Extract the (X, Y) coordinate from the center of the cell holding the provided text.  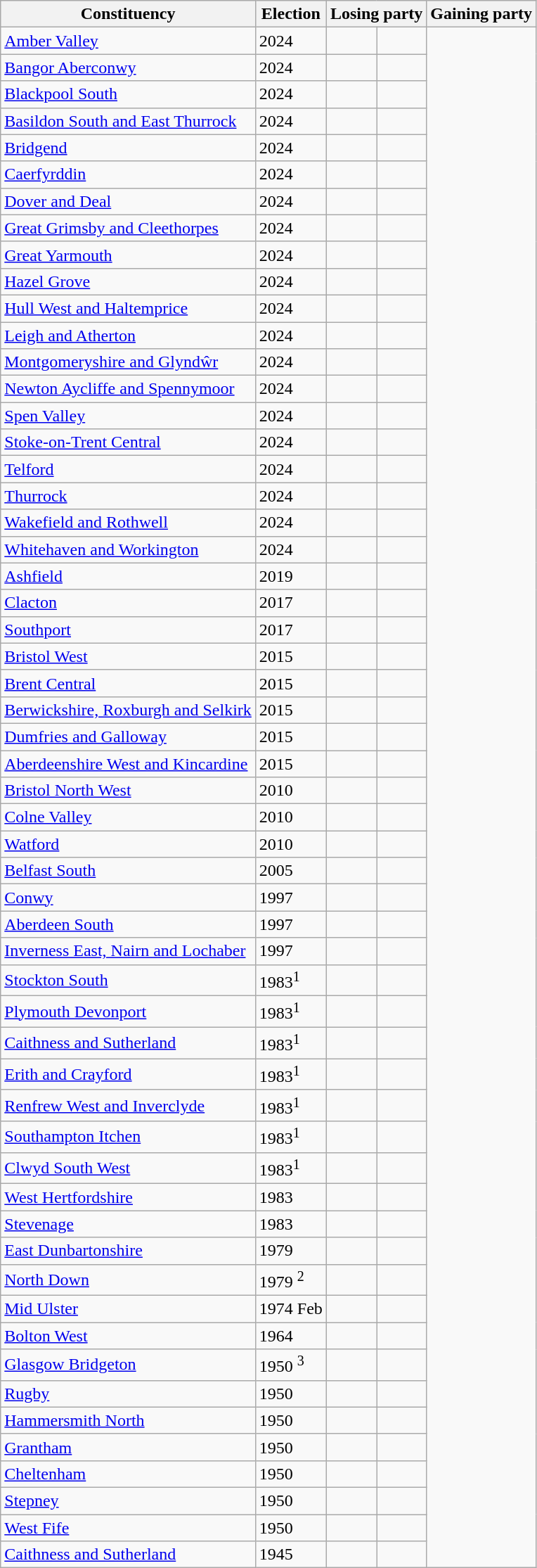
Blackpool South (128, 94)
1964 (291, 1336)
Losing party (376, 14)
1945 (291, 1555)
2019 (291, 576)
Bangor Aberconwy (128, 68)
Montgomeryshire and Glyndŵr (128, 362)
West Hertfordshire (128, 1197)
2005 (291, 871)
Amber Valley (128, 41)
Telford (128, 469)
Stockton South (128, 981)
Inverness East, Nairn and Lochaber (128, 951)
Stepney (128, 1501)
Constituency (128, 14)
Ashfield (128, 576)
Spen Valley (128, 416)
Newton Aycliffe and Spennymoor (128, 389)
1974 Feb (291, 1309)
Renfrew West and Inverclyde (128, 1106)
East Dunbartonshire (128, 1251)
Plymouth Devonport (128, 1012)
Brent Central (128, 683)
Stoke-on-Trent Central (128, 442)
1950 3 (291, 1365)
Thurrock (128, 496)
Leigh and Atherton (128, 336)
Berwickshire, Roxburgh and Selkirk (128, 710)
Clwyd South West (128, 1168)
Bolton West (128, 1336)
Gaining party (481, 14)
Election (291, 14)
Hammersmith North (128, 1420)
Bristol West (128, 656)
North Down (128, 1280)
Great Grimsby and Cleethorpes (128, 228)
Cheltenham (128, 1474)
Bristol North West (128, 791)
Aberdeen South (128, 924)
West Fife (128, 1528)
Caerfyrddin (128, 174)
Basildon South and East Thurrock (128, 121)
Hazel Grove (128, 281)
1979 2 (291, 1280)
Stevenage (128, 1224)
Bridgend (128, 148)
Conwy (128, 898)
Whitehaven and Workington (128, 549)
Wakefield and Rothwell (128, 523)
1979 (291, 1251)
Clacton (128, 603)
Dover and Deal (128, 201)
Southport (128, 630)
Watford (128, 844)
Rugby (128, 1394)
Aberdeenshire West and Kincardine (128, 763)
Belfast South (128, 871)
Erith and Crayford (128, 1075)
Dumfries and Galloway (128, 737)
Glasgow Bridgeton (128, 1365)
Great Yarmouth (128, 255)
Grantham (128, 1447)
Southampton Itchen (128, 1137)
Colne Valley (128, 817)
Hull West and Haltemprice (128, 308)
Mid Ulster (128, 1309)
